Output the (x, y) coordinate of the center of the cell containing the given text.  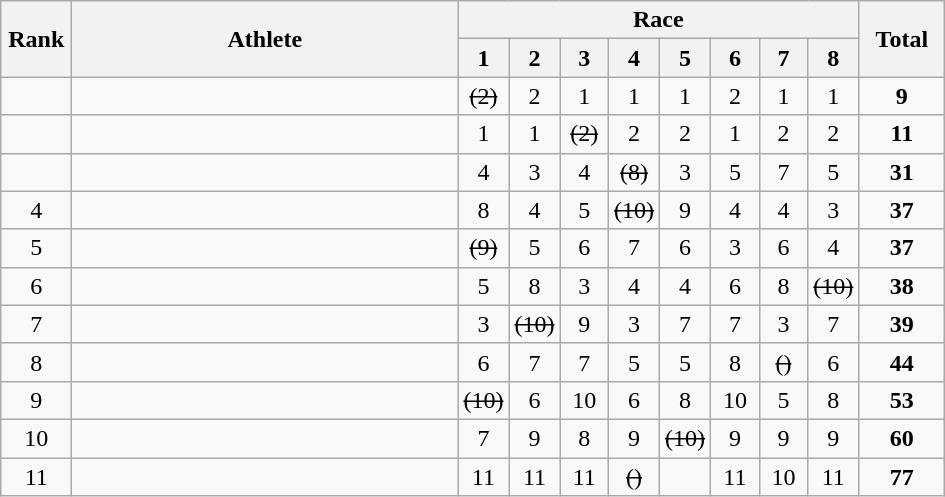
(9) (484, 248)
53 (902, 400)
44 (902, 362)
60 (902, 438)
31 (902, 172)
Total (902, 39)
38 (902, 286)
77 (902, 477)
(8) (634, 172)
Rank (36, 39)
39 (902, 324)
Race (658, 20)
Athlete (265, 39)
